Find where the given text appears and provide that cell's center as (X, Y) coordinate. 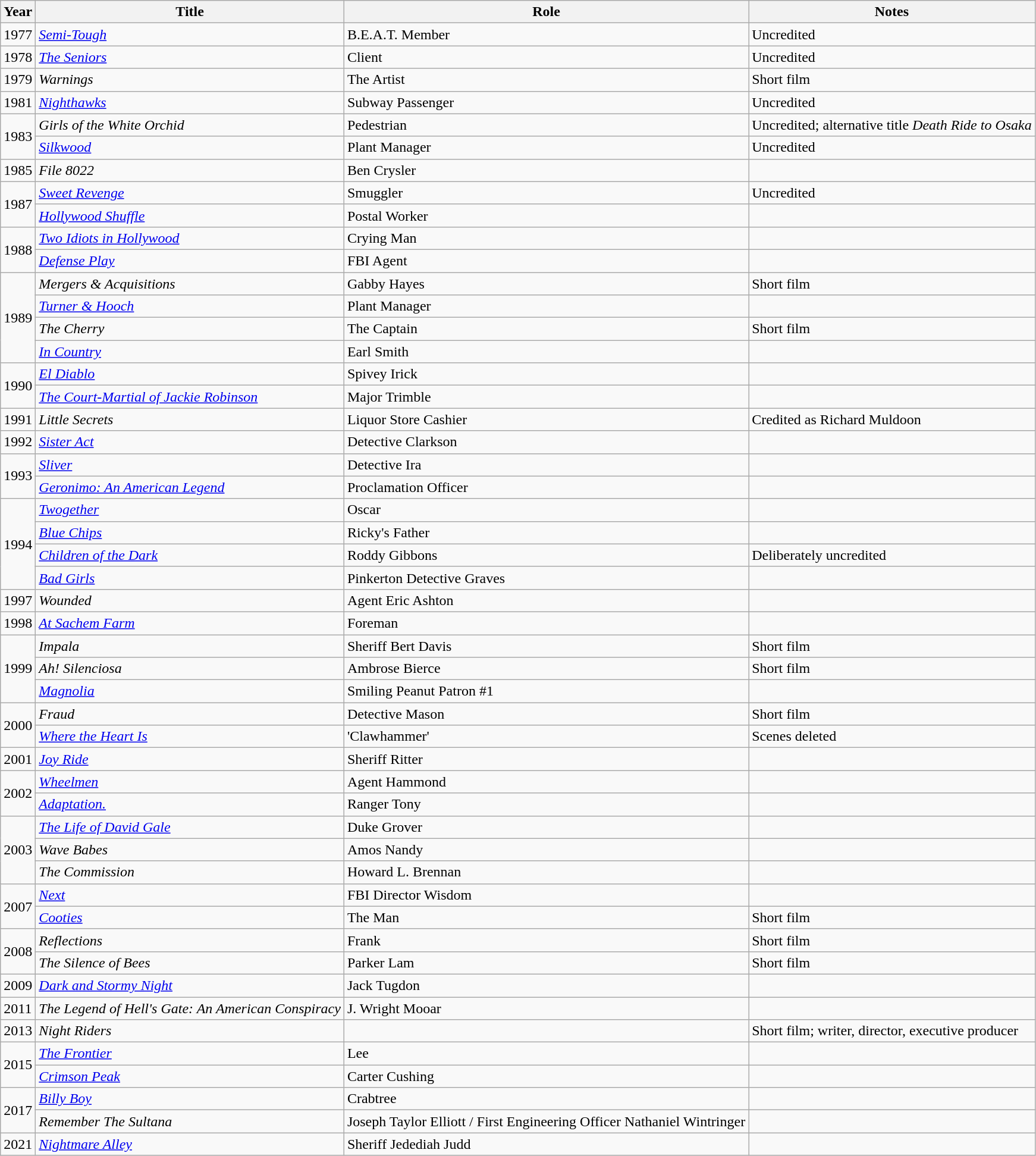
Geronimo: An American Legend (190, 487)
1985 (18, 170)
2008 (18, 951)
Uncredited; alternative title Death Ride to Osaka (892, 125)
1988 (18, 249)
The Cherry (190, 329)
1999 (18, 668)
Fraud (190, 714)
Two Idiots in Hollywood (190, 238)
Ambrose Bierce (546, 669)
The Captain (546, 329)
Ranger Tony (546, 804)
1981 (18, 102)
Dark and Stormy Night (190, 985)
Agent Hammond (546, 782)
Carter Cushing (546, 1076)
1987 (18, 204)
Defense Play (190, 261)
Blue Chips (190, 532)
Nightmare Alley (190, 1144)
Where the Heart Is (190, 737)
Foreman (546, 623)
Frank (546, 940)
Liquor Store Cashier (546, 419)
The Legend of Hell's Gate: An American Conspiracy (190, 1008)
1978 (18, 57)
Night Riders (190, 1031)
Sheriff Ritter (546, 759)
2007 (18, 906)
The Frontier (190, 1054)
Remember The Sultana (190, 1121)
In Country (190, 352)
Lee (546, 1054)
Ricky's Father (546, 532)
Howard L. Brennan (546, 872)
The Man (546, 917)
Credited as Richard Muldoon (892, 419)
Magnolia (190, 691)
1991 (18, 419)
FBI Director Wisdom (546, 895)
Jack Tugdon (546, 985)
Agent Eric Ashton (546, 600)
Subway Passenger (546, 102)
Earl Smith (546, 352)
Ben Crysler (546, 170)
2011 (18, 1008)
Year (18, 12)
Notes (892, 12)
1992 (18, 442)
1983 (18, 136)
J. Wright Mooar (546, 1008)
Major Trimble (546, 397)
1998 (18, 623)
'Clawhammer' (546, 737)
Adaptation. (190, 804)
Detective Clarkson (546, 442)
B.E.A.T. Member (546, 35)
Proclamation Officer (546, 487)
Detective Mason (546, 714)
Semi-Tough (190, 35)
Pinkerton Detective Graves (546, 578)
Title (190, 12)
2009 (18, 985)
At Sachem Farm (190, 623)
File 8022 (190, 170)
Joy Ride (190, 759)
1990 (18, 386)
Twogether (190, 510)
2003 (18, 850)
2015 (18, 1065)
Sheriff Jedediah Judd (546, 1144)
Reflections (190, 940)
Sheriff Bert Davis (546, 646)
Sliver (190, 465)
2002 (18, 793)
Little Secrets (190, 419)
Postal Worker (546, 215)
FBI Agent (546, 261)
1977 (18, 35)
Smuggler (546, 193)
Sister Act (190, 442)
Bad Girls (190, 578)
Cooties (190, 917)
Client (546, 57)
Children of the Dark (190, 555)
The Artist (546, 80)
Duke Grover (546, 827)
The Court-Martial of Jackie Robinson (190, 397)
Crabtree (546, 1099)
Role (546, 12)
Parker Lam (546, 963)
Oscar (546, 510)
Crimson Peak (190, 1076)
Roddy Gibbons (546, 555)
Short film; writer, director, executive producer (892, 1031)
The Commission (190, 872)
Spivey Irick (546, 374)
Wounded (190, 600)
Crying Man (546, 238)
2001 (18, 759)
2017 (18, 1110)
Ah! Silenciosa (190, 669)
Silkwood (190, 148)
The Seniors (190, 57)
1997 (18, 600)
Sweet Revenge (190, 193)
1989 (18, 318)
Warnings (190, 80)
Deliberately uncredited (892, 555)
Girls of the White Orchid (190, 125)
Hollywood Shuffle (190, 215)
Wave Babes (190, 850)
Detective Ira (546, 465)
1979 (18, 80)
1993 (18, 476)
Impala (190, 646)
Gabby Hayes (546, 284)
Pedestrian (546, 125)
1994 (18, 544)
Nighthawks (190, 102)
2021 (18, 1144)
The Silence of Bees (190, 963)
Smiling Peanut Patron #1 (546, 691)
Amos Nandy (546, 850)
Joseph Taylor Elliott / First Engineering Officer Nathaniel Wintringer (546, 1121)
Mergers & Acquisitions (190, 284)
Scenes deleted (892, 737)
Billy Boy (190, 1099)
Wheelmen (190, 782)
El Diablo (190, 374)
The Life of David Gale (190, 827)
2000 (18, 725)
2013 (18, 1031)
Next (190, 895)
Turner & Hooch (190, 306)
